Find where the given text appears and provide that cell's center as (x, y) coordinate. 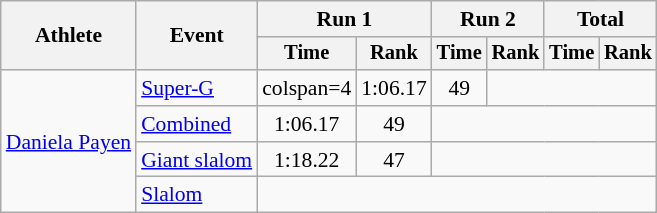
Run 2 (488, 19)
1:18.22 (306, 160)
47 (394, 160)
Slalom (196, 195)
colspan=4 (306, 88)
Combined (196, 124)
Super-G (196, 88)
Giant slalom (196, 160)
Athlete (68, 36)
Event (196, 36)
Run 1 (344, 19)
Daniela Payen (68, 141)
Total (600, 19)
